Output the (x, y) coordinate of the center of the cell containing the given text.  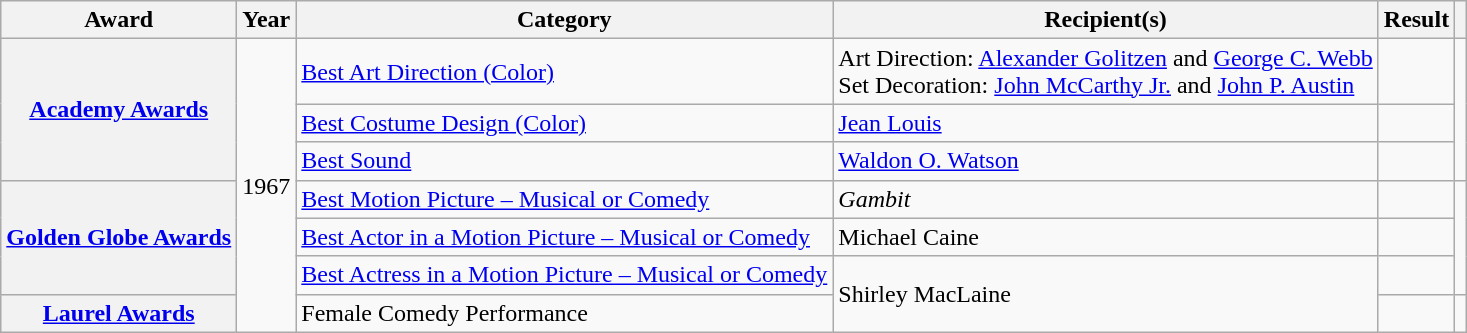
Year (266, 20)
Academy Awards (119, 110)
Laurel Awards (119, 313)
Female Comedy Performance (564, 313)
Best Actress in a Motion Picture – Musical or Comedy (564, 275)
1967 (266, 186)
Recipient(s) (1106, 20)
Gambit (1106, 199)
Result (1416, 20)
Award (119, 20)
Best Sound (564, 161)
Category (564, 20)
Best Actor in a Motion Picture – Musical or Comedy (564, 237)
Best Costume Design (Color) (564, 123)
Waldon O. Watson (1106, 161)
Art Direction: Alexander Golitzen and George C. WebbSet Decoration: John McCarthy Jr. and John P. Austin (1106, 72)
Best Art Direction (Color) (564, 72)
Golden Globe Awards (119, 237)
Michael Caine (1106, 237)
Jean Louis (1106, 123)
Shirley MacLaine (1106, 294)
Best Motion Picture – Musical or Comedy (564, 199)
